From the cell containing the given text, extract its center point as [x, y] coordinate. 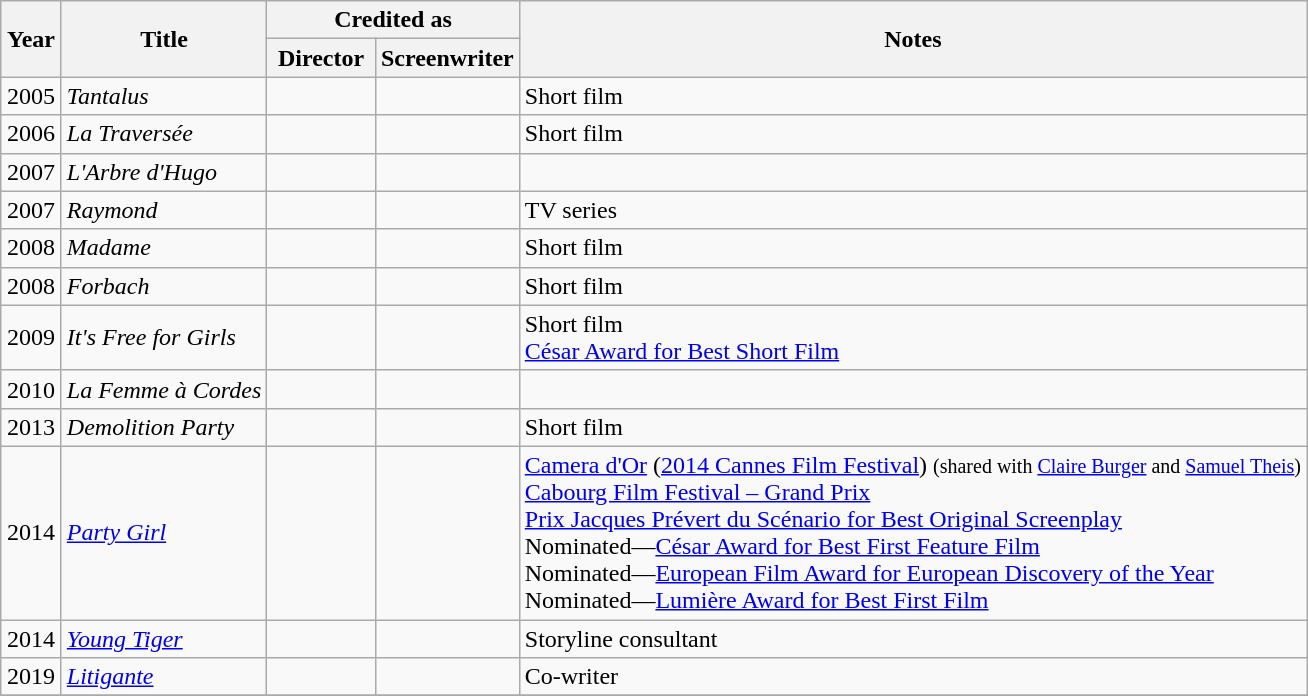
La Traversée [164, 134]
It's Free for Girls [164, 338]
Notes [912, 39]
Party Girl [164, 532]
2006 [32, 134]
2005 [32, 96]
Co-writer [912, 677]
Credited as [393, 20]
TV series [912, 210]
2013 [32, 427]
Director [322, 58]
La Femme à Cordes [164, 389]
Forbach [164, 286]
Raymond [164, 210]
Title [164, 39]
Demolition Party [164, 427]
Young Tiger [164, 639]
2019 [32, 677]
Tantalus [164, 96]
Storyline consultant [912, 639]
Year [32, 39]
Litigante [164, 677]
Madame [164, 248]
Screenwriter [447, 58]
L'Arbre d'Hugo [164, 172]
2009 [32, 338]
2010 [32, 389]
Short filmCésar Award for Best Short Film [912, 338]
